Return the (X, Y) coordinate for the center point of the cell that contains the specified text.  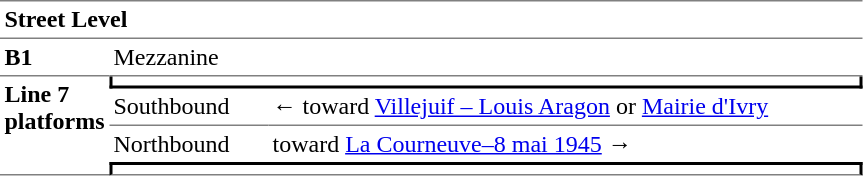
Northbound (188, 144)
← toward Villejuif – Louis Aragon or Mairie d'Ivry (565, 107)
Street Level (431, 20)
Line 7 platforms (54, 126)
Southbound (188, 107)
toward La Courneuve–8 mai 1945 → (565, 144)
B1 (54, 58)
Mezzanine (486, 58)
